Return (X, Y) of the center of cell containing provided text 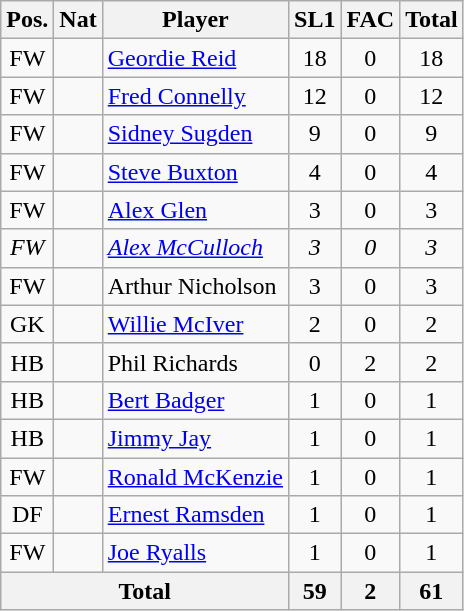
Alex McCulloch (195, 248)
Geordie Reid (195, 58)
Player (195, 20)
61 (432, 591)
Willie McIver (195, 324)
59 (315, 591)
GK (28, 324)
FAC (370, 20)
SL1 (315, 20)
Ronald McKenzie (195, 477)
DF (28, 515)
Bert Badger (195, 400)
Ernest Ramsden (195, 515)
Joe Ryalls (195, 553)
Alex Glen (195, 210)
Fred Connelly (195, 96)
Pos. (28, 20)
Phil Richards (195, 362)
Jimmy Jay (195, 438)
Arthur Nicholson (195, 286)
Nat (78, 20)
Sidney Sugden (195, 134)
Steve Buxton (195, 172)
